Determine the [x, y] coordinate at the center of the cell enclosing the given text.  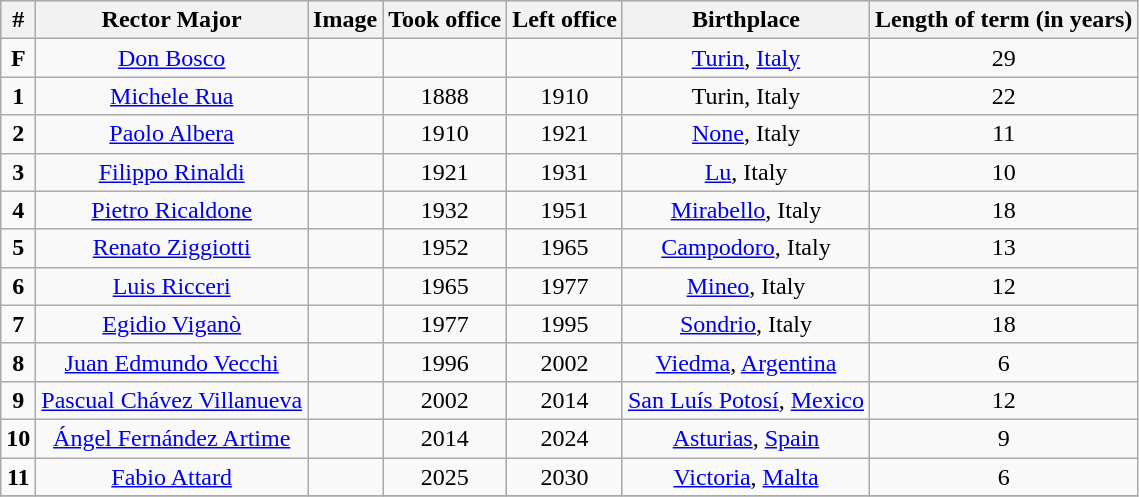
Ángel Fernández Artime [172, 438]
3 [18, 172]
Egidio Viganò [172, 324]
4 [18, 210]
1996 [445, 362]
7 [18, 324]
Renato Ziggiotti [172, 248]
Viedma, Argentina [746, 362]
Image [346, 20]
Lu, Italy [746, 172]
Mineo, Italy [746, 286]
2 [18, 134]
Luis Ricceri [172, 286]
Victoria, Malta [746, 477]
29 [1004, 58]
Juan Edmundo Vecchi [172, 362]
Mirabello, Italy [746, 210]
1932 [445, 210]
Michele Rua [172, 96]
Filippo Rinaldi [172, 172]
1 [18, 96]
Left office [565, 20]
Pascual Chávez Villanueva [172, 400]
1995 [565, 324]
2024 [565, 438]
1888 [445, 96]
F [18, 58]
1931 [565, 172]
Asturias, Spain [746, 438]
22 [1004, 96]
# [18, 20]
Took office [445, 20]
Fabio Attard [172, 477]
Pietro Ricaldone [172, 210]
None, Italy [746, 134]
13 [1004, 248]
Don Bosco [172, 58]
1952 [445, 248]
2025 [445, 477]
Length of term (in years) [1004, 20]
Campodoro, Italy [746, 248]
2030 [565, 477]
8 [18, 362]
Paolo Albera [172, 134]
Birthplace [746, 20]
5 [18, 248]
San Luís Potosí, Mexico [746, 400]
Sondrio, Italy [746, 324]
Rector Major [172, 20]
1951 [565, 210]
